Return (X, Y) of the center of cell containing provided text 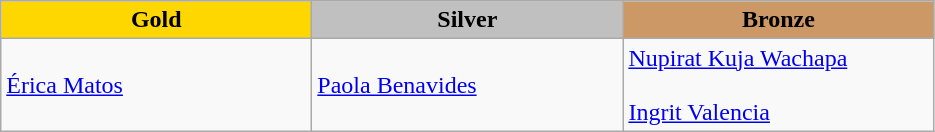
Érica Matos (156, 85)
Bronze (778, 20)
Silver (468, 20)
Nupirat Kuja WachapaIngrit Valencia (778, 85)
Gold (156, 20)
Paola Benavides (468, 85)
